Find where the given text appears and provide that cell's center as (X, Y) coordinate. 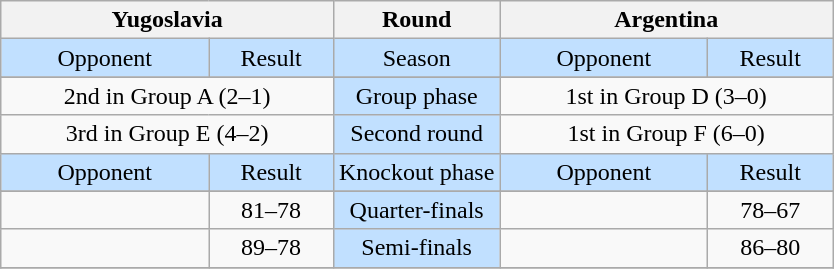
Semi-finals (416, 248)
1st in Group F (6–0) (666, 134)
Round (416, 20)
3rd in Group E (4–2) (168, 134)
89–78 (272, 248)
1st in Group D (3–0) (666, 96)
Knockout phase (416, 172)
81–78 (272, 210)
2nd in Group A (2–1) (168, 96)
Argentina (666, 20)
Second round (416, 134)
78–67 (770, 210)
Yugoslavia (168, 20)
Group phase (416, 96)
86–80 (770, 248)
Quarter-finals (416, 210)
Season (416, 58)
